Return the (X, Y) coordinate for the center point of the cell that contains the specified text.  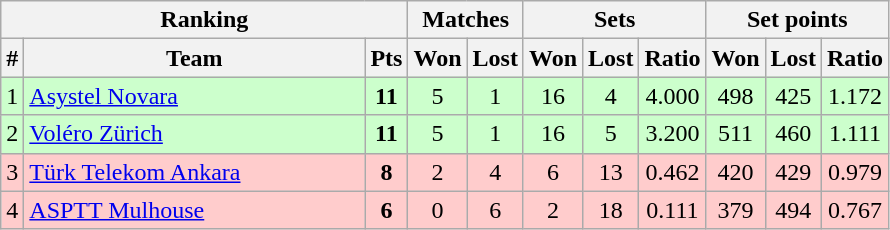
420 (736, 172)
0.462 (672, 172)
0.767 (854, 210)
3.200 (672, 134)
0.979 (854, 172)
Asystel Novara (194, 96)
494 (793, 210)
1.111 (854, 134)
1.172 (854, 96)
Türk Telekom Ankara (194, 172)
0.111 (672, 210)
Ranking (204, 20)
8 (386, 172)
Set points (798, 20)
425 (793, 96)
Pts (386, 58)
0 (438, 210)
Voléro Zürich (194, 134)
# (12, 58)
18 (611, 210)
379 (736, 210)
498 (736, 96)
460 (793, 134)
511 (736, 134)
3 (12, 172)
13 (611, 172)
Team (194, 58)
ASPTT Mulhouse (194, 210)
Sets (614, 20)
4.000 (672, 96)
429 (793, 172)
Matches (466, 20)
